Provide the (x, y) coordinate of the cell's center where the given text is located.  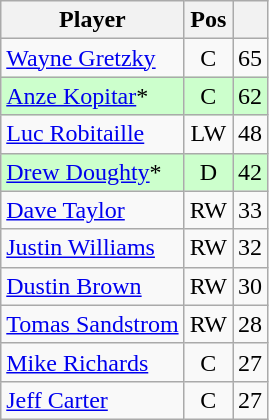
Pos (208, 20)
28 (250, 324)
65 (250, 58)
Mike Richards (92, 362)
Player (92, 20)
Drew Doughty* (92, 172)
Jeff Carter (92, 400)
Dustin Brown (92, 286)
Tomas Sandstrom (92, 324)
Anze Kopitar* (92, 96)
Justin Williams (92, 248)
32 (250, 248)
Dave Taylor (92, 210)
62 (250, 96)
30 (250, 286)
33 (250, 210)
Luc Robitaille (92, 134)
42 (250, 172)
Wayne Gretzky (92, 58)
LW (208, 134)
48 (250, 134)
D (208, 172)
